Identify which cell holds the provided text, then report its [x, y] central coordinate. 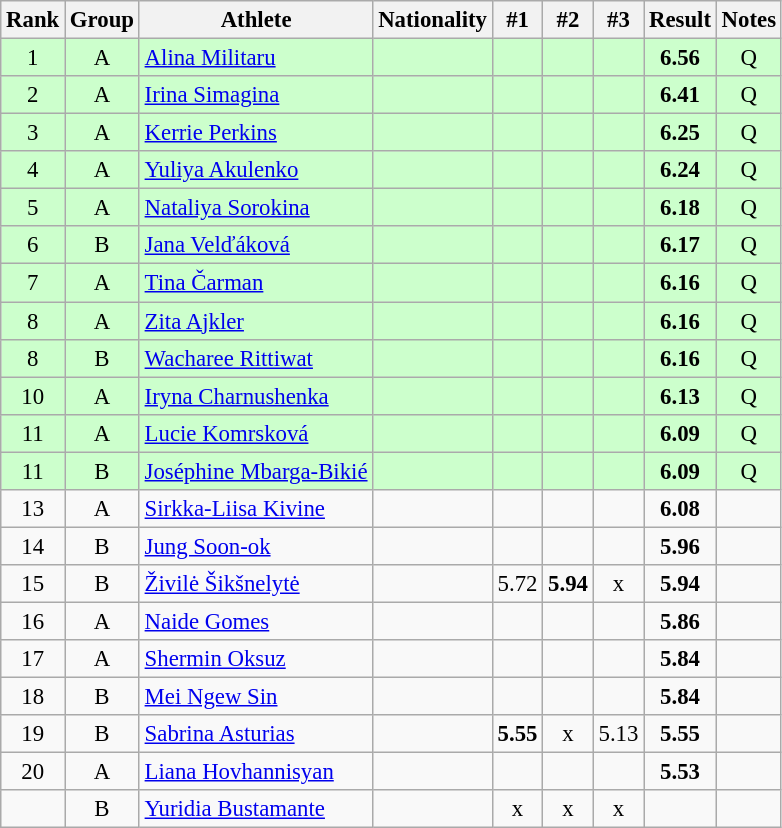
6 [33, 245]
Rank [33, 20]
17 [33, 659]
Yuliya Akulenko [256, 170]
18 [33, 697]
Sirkka-Liisa Kivine [256, 509]
6.13 [680, 396]
20 [33, 772]
Nataliya Sorokina [256, 208]
7 [33, 283]
Naide Gomes [256, 621]
Alina Militaru [256, 58]
15 [33, 584]
Iryna Charnushenka [256, 396]
6.41 [680, 95]
Lucie Komrsková [256, 433]
Nationality [432, 20]
2 [33, 95]
#2 [568, 20]
Sabrina Asturias [256, 734]
6.08 [680, 509]
5 [33, 208]
1 [33, 58]
10 [33, 396]
14 [33, 546]
Jana Velďáková [256, 245]
19 [33, 734]
Zita Ajkler [256, 321]
4 [33, 170]
5.96 [680, 546]
Result [680, 20]
Živilė Šikšnelytė [256, 584]
Athlete [256, 20]
Notes [748, 20]
Joséphine Mbarga-Bikié [256, 471]
3 [33, 133]
13 [33, 509]
Jung Soon-ok [256, 546]
Tina Čarman [256, 283]
16 [33, 621]
Wacharee Rittiwat [256, 358]
Kerrie Perkins [256, 133]
5.72 [517, 584]
5.86 [680, 621]
#3 [618, 20]
5.53 [680, 772]
#1 [517, 20]
6.56 [680, 58]
Shermin Oksuz [256, 659]
6.18 [680, 208]
6.24 [680, 170]
5.13 [618, 734]
Mei Ngew Sin [256, 697]
Liana Hovhannisyan [256, 772]
Group [102, 20]
Yuridia Bustamante [256, 809]
Irina Simagina [256, 95]
6.17 [680, 245]
6.25 [680, 133]
